Detect which cell encompasses the target text, then output its (x, y) center coordinate. 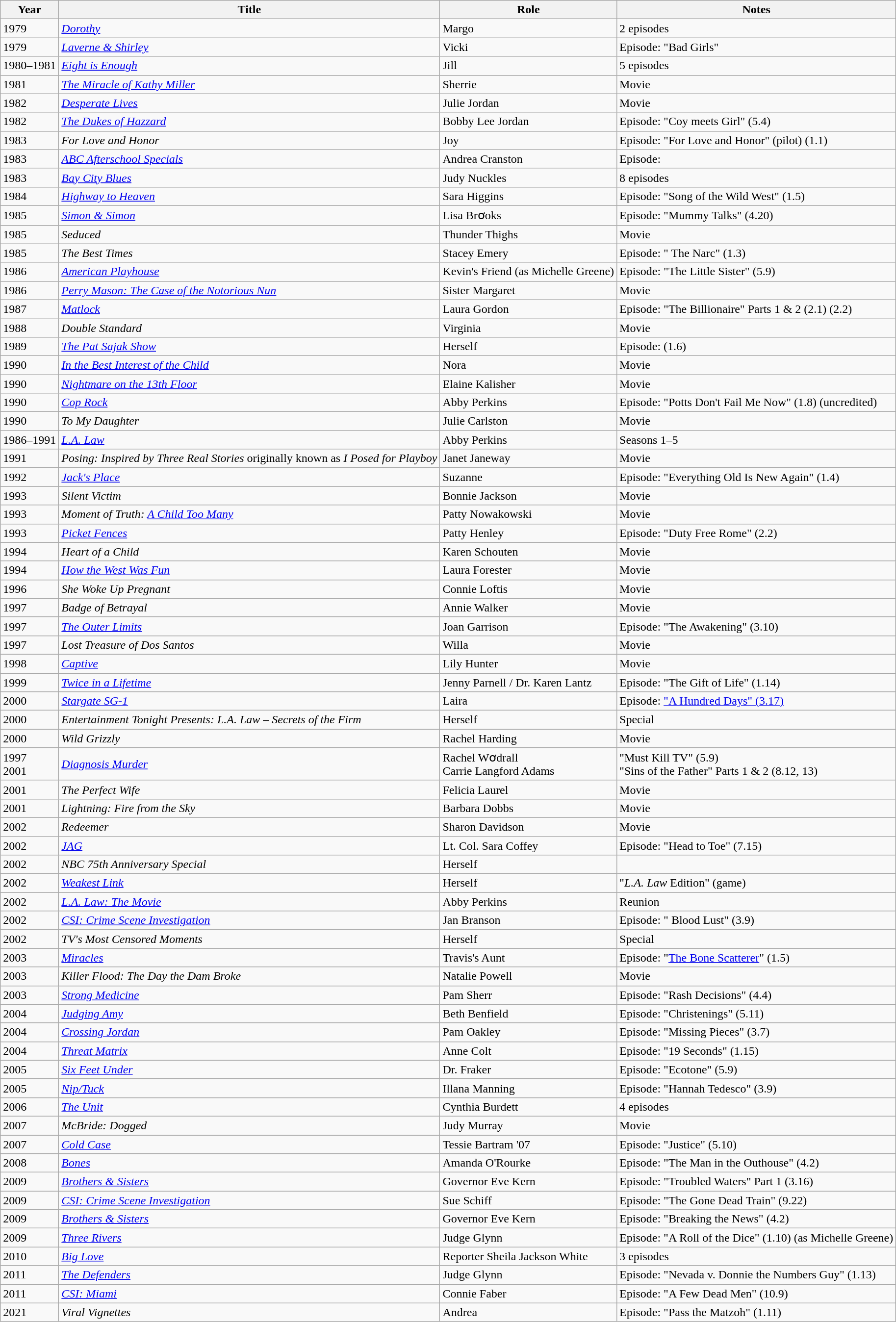
Anne Colt (529, 1051)
1989 (29, 346)
1987 (29, 309)
Episode: (756, 159)
1988 (29, 328)
Julie Carlston (529, 421)
Elaine Kalisher (529, 384)
Laverne & Shirley (249, 47)
Rachel Harding (529, 738)
Jenny Parnell / Dr. Karen Lantz (529, 682)
1999 (29, 682)
Episode: "The Gift of Life" (1.14) (756, 682)
Illana Manning (529, 1088)
Threat Matrix (249, 1051)
1996 (29, 589)
Judy Nuckles (529, 178)
Sara Higgins (529, 196)
Pam Sherr (529, 995)
The Unit (249, 1107)
Diagnosis Murder (249, 764)
2008 (29, 1163)
Desperate Lives (249, 103)
Badge of Betrayal (249, 608)
Episode: "Missing Pieces" (3.7) (756, 1032)
"L.A. Law Edition" (game) (756, 883)
Weakest Link (249, 883)
Highway to Heaven (249, 196)
She Woke Up Pregnant (249, 589)
Picket Fences (249, 533)
Episode: "A Roll of the Dice" (1.10) (as Michelle Greene) (756, 1238)
Title (249, 10)
Big Love (249, 1256)
JAG (249, 846)
Episode: "19 Seconds" (1.15) (756, 1051)
The Defenders (249, 1275)
2021 (29, 1312)
ABC Afterschool Specials (249, 159)
Bay City Blues (249, 178)
Miracles (249, 958)
Episode: "The Billionaire" Parts 1 & 2 (2.1) (2.2) (756, 309)
Thunder Thighs (529, 234)
Tessie Bartram '07 (529, 1144)
American Playhouse (249, 272)
Judging Amy (249, 1014)
Laura Gordon (529, 309)
Vicki (529, 47)
Seasons 1–5 (756, 440)
Reporter Sheila Jackson White (529, 1256)
2010 (29, 1256)
CSI: Miami (249, 1294)
Andrea (529, 1312)
Redeemer (249, 827)
Andrea Cranston (529, 159)
The Dukes of Hazzard (249, 122)
Sharon Davidson (529, 827)
Lost Treasure of Dos Santos (249, 645)
Willa (529, 645)
Episode: (1.6) (756, 346)
Episode: "Head to Toe" (7.15) (756, 846)
McBride: Dogged (249, 1125)
Amanda O'Rourke (529, 1163)
Bones (249, 1163)
Seduced (249, 234)
3 episodes (756, 1256)
Simon & Simon (249, 215)
Lisa Brơoks (529, 215)
Episode: "The Man in the Outhouse" (4.2) (756, 1163)
Suzanne (529, 477)
Episode: "The Bone Scatterer" (1.5) (756, 958)
L.A. Law (249, 440)
19972001 (29, 764)
Nip/Tuck (249, 1088)
Episode: "Pass the Matzoh" (1.11) (756, 1312)
Silent Victim (249, 496)
Double Standard (249, 328)
1981 (29, 84)
4 episodes (756, 1107)
To My Daughter (249, 421)
Pam Oakley (529, 1032)
Episode: "Everything Old Is New Again" (1.4) (756, 477)
Laira (529, 701)
Nightmare on the 13th Floor (249, 384)
Karen Schouten (529, 552)
Joy (529, 140)
Entertainment Tonight Presents: L.A. Law – Secrets of the Firm (249, 720)
Episode: "Potts Don't Fail Me Now" (1.8) (uncredited) (756, 403)
Episode: "Hannah Tedesco" (3.9) (756, 1088)
Stargate SG-1 (249, 701)
Episode: "The Gone Dead Train" (9.22) (756, 1200)
Cold Case (249, 1144)
The Perfect Wife (249, 789)
Matlock (249, 309)
Connie Loftis (529, 589)
The Pat Sajak Show (249, 346)
Lightning: Fire from the Sky (249, 808)
NBC 75th Anniversary Special (249, 864)
Virginia (529, 328)
Dorothy (249, 28)
Sue Schiff (529, 1200)
Heart of a Child (249, 552)
Reunion (756, 902)
Dr. Fraker (529, 1069)
Barbara Dobbs (529, 808)
Eight is Enough (249, 66)
Strong Medicine (249, 995)
Jill (529, 66)
Annie Walker (529, 608)
Viral Vignettes (249, 1312)
Travis's Aunt (529, 958)
Year (29, 10)
Julie Jordan (529, 103)
Bonnie Jackson (529, 496)
5 episodes (756, 66)
Episode: "Duty Free Rome" (2.2) (756, 533)
Notes (756, 10)
Episode: "The Awakening" (3.10) (756, 626)
"Must Kill TV" (5.9)"Sins of the Father" Parts 1 & 2 (8.12, 13) (756, 764)
Lt. Col. Sara Coffey (529, 846)
Twice in a Lifetime (249, 682)
For Love and Honor (249, 140)
Killer Flood: The Day the Dam Broke (249, 976)
Felicia Laurel (529, 789)
Episode: "Justice" (5.10) (756, 1144)
Posing: Inspired by Three Real Stories originally known as I Posed for Playboy (249, 458)
The Miracle of Kathy Miller (249, 84)
8 episodes (756, 178)
Episode: " Blood Lust" (3.9) (756, 920)
How the West Was Fun (249, 570)
Judy Murray (529, 1125)
Episode: "The Little Sister" (5.9) (756, 272)
Connie Faber (529, 1294)
1992 (29, 477)
Episode: "Troubled Waters" Part 1 (3.16) (756, 1182)
Kevin's Friend (as Michelle Greene) (529, 272)
Six Feet Under (249, 1069)
Episode: "Christenings" (5.11) (756, 1014)
Cynthia Burdett (529, 1107)
Moment of Truth: A Child Too Many (249, 514)
Nora (529, 365)
Episode: "Song of the Wild West" (1.5) (756, 196)
Episode: " The Narc" (1.3) (756, 253)
1980–1981 (29, 66)
Natalie Powell (529, 976)
Episode: "For Love and Honor" (pilot) (1.1) (756, 140)
Laura Forester (529, 570)
The Best Times (249, 253)
Sherrie (529, 84)
1986–1991 (29, 440)
Episode: "A Hundred Days" (3.17) (756, 701)
The Outer Limits (249, 626)
Cop Rock (249, 403)
Episode: "A Few Dead Men" (10.9) (756, 1294)
1984 (29, 196)
Lily Hunter (529, 663)
2 episodes (756, 28)
Captive (249, 663)
TV's Most Censored Moments (249, 939)
Patty Nowakowski (529, 514)
Perry Mason: The Case of the Notorious Nun (249, 290)
L.A. Law: The Movie (249, 902)
Episode: "Mummy Talks" (4.20) (756, 215)
1991 (29, 458)
Wild Grizzly (249, 738)
Stacey Emery (529, 253)
Episode: "Rash Decisions" (4.4) (756, 995)
Bobby Lee Jordan (529, 122)
Janet Janeway (529, 458)
Patty Henley (529, 533)
In the Best Interest of the Child (249, 365)
Three Rivers (249, 1238)
Episode: "Breaking the News" (4.2) (756, 1219)
Margo (529, 28)
Jack's Place (249, 477)
Rachel WơdrallCarrie Langford Adams (529, 764)
Crossing Jordan (249, 1032)
Episode: "Nevada v. Donnie the Numbers Guy" (1.13) (756, 1275)
Jan Branson (529, 920)
Role (529, 10)
2006 (29, 1107)
Joan Garrison (529, 626)
Beth Benfield (529, 1014)
1998 (29, 663)
Episode: "Ecotone" (5.9) (756, 1069)
Episode: "Coy meets Girl" (5.4) (756, 122)
Episode: "Bad Girls" (756, 47)
Sister Margaret (529, 290)
